Search for the cell housing the specified text and yield its (x, y) center coordinate. 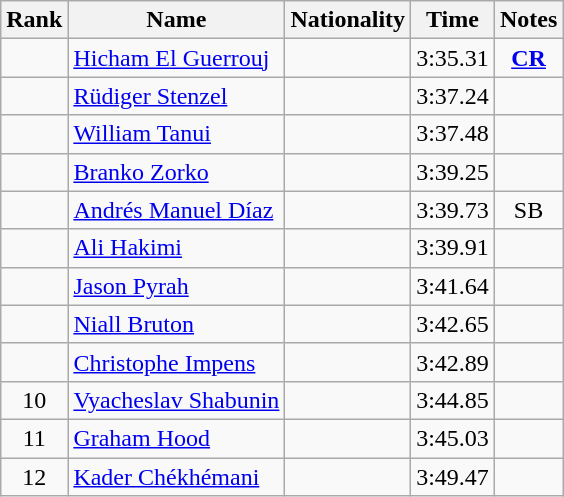
Name (176, 20)
Rank (34, 20)
3:42.89 (453, 362)
3:49.47 (453, 477)
Andrés Manuel Díaz (176, 210)
Jason Pyrah (176, 286)
Nationality (348, 20)
Niall Bruton (176, 324)
Ali Hakimi (176, 248)
Vyacheslav Shabunin (176, 400)
12 (34, 477)
Time (453, 20)
CR (528, 58)
3:37.24 (453, 96)
3:39.25 (453, 172)
3:42.65 (453, 324)
SB (528, 210)
Branko Zorko (176, 172)
3:45.03 (453, 438)
10 (34, 400)
Christophe Impens (176, 362)
Notes (528, 20)
William Tanui (176, 134)
Rüdiger Stenzel (176, 96)
3:37.48 (453, 134)
3:35.31 (453, 58)
3:39.73 (453, 210)
3:41.64 (453, 286)
3:44.85 (453, 400)
Graham Hood (176, 438)
3:39.91 (453, 248)
Kader Chékhémani (176, 477)
11 (34, 438)
Hicham El Guerrouj (176, 58)
